For the text-containing cell, return its midpoint in [x, y] coordinate format. 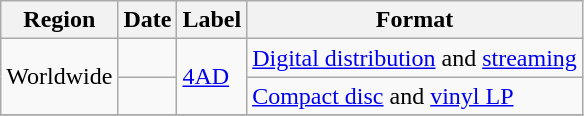
Date [148, 20]
Worldwide [60, 77]
Region [60, 20]
4AD [212, 77]
Compact disc and vinyl LP [415, 96]
Label [212, 20]
Format [415, 20]
Digital distribution and streaming [415, 58]
